Find where the given text appears and provide that cell's center as [X, Y] coordinate. 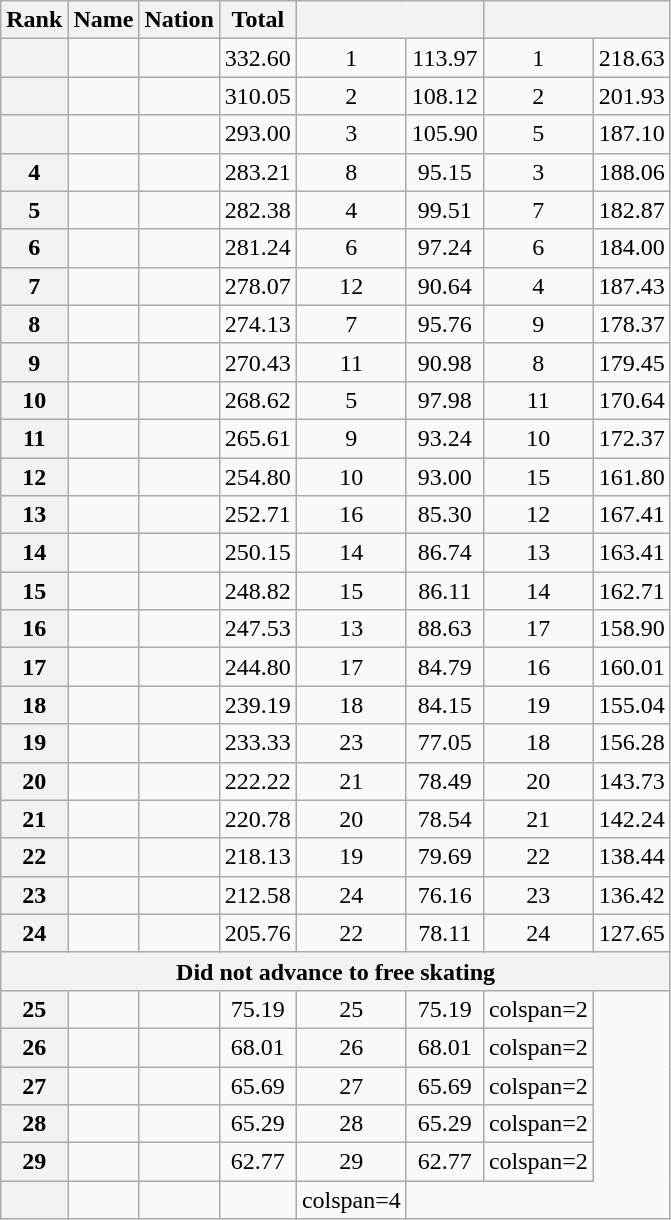
281.24 [258, 248]
90.64 [444, 286]
205.76 [258, 933]
156.28 [632, 743]
Did not advance to free skating [336, 971]
283.21 [258, 172]
170.64 [632, 400]
142.24 [632, 819]
76.16 [444, 895]
Total [258, 20]
99.51 [444, 210]
95.76 [444, 324]
187.43 [632, 286]
113.97 [444, 58]
colspan=4 [351, 1200]
270.43 [258, 362]
252.71 [258, 515]
184.00 [632, 248]
278.07 [258, 286]
179.45 [632, 362]
143.73 [632, 781]
95.15 [444, 172]
88.63 [444, 629]
222.22 [258, 781]
138.44 [632, 857]
247.53 [258, 629]
268.62 [258, 400]
178.37 [632, 324]
Name [104, 20]
136.42 [632, 895]
188.06 [632, 172]
97.98 [444, 400]
332.60 [258, 58]
93.24 [444, 438]
282.38 [258, 210]
167.41 [632, 515]
293.00 [258, 134]
97.24 [444, 248]
182.87 [632, 210]
155.04 [632, 705]
201.93 [632, 96]
218.13 [258, 857]
274.13 [258, 324]
172.37 [632, 438]
78.11 [444, 933]
90.98 [444, 362]
254.80 [258, 477]
239.19 [258, 705]
79.69 [444, 857]
233.33 [258, 743]
78.49 [444, 781]
108.12 [444, 96]
Rank [34, 20]
93.00 [444, 477]
212.58 [258, 895]
158.90 [632, 629]
86.74 [444, 553]
Nation [179, 20]
84.15 [444, 705]
127.65 [632, 933]
248.82 [258, 591]
187.10 [632, 134]
218.63 [632, 58]
105.90 [444, 134]
84.79 [444, 667]
78.54 [444, 819]
250.15 [258, 553]
77.05 [444, 743]
162.71 [632, 591]
160.01 [632, 667]
85.30 [444, 515]
244.80 [258, 667]
310.05 [258, 96]
220.78 [258, 819]
86.11 [444, 591]
161.80 [632, 477]
163.41 [632, 553]
265.61 [258, 438]
